From the cell containing the given text, extract its center point as [x, y] coordinate. 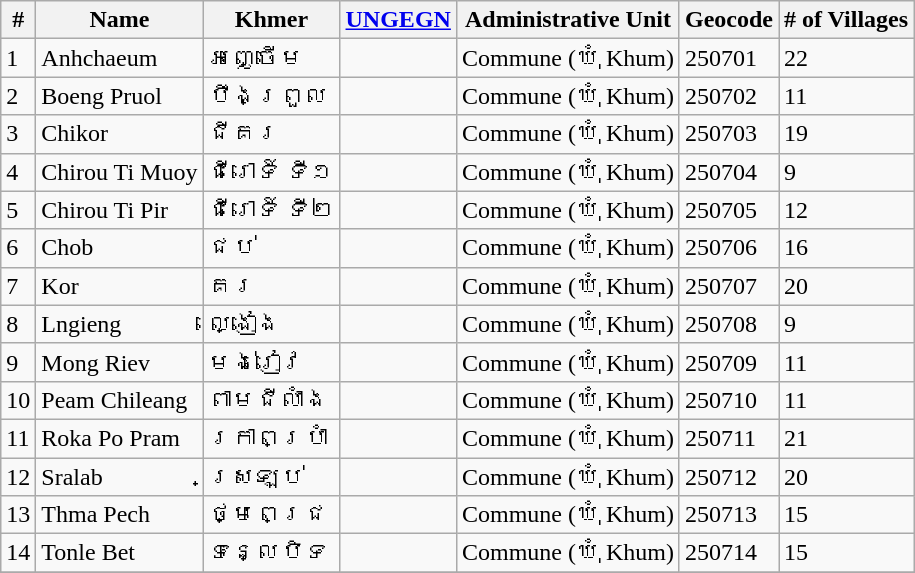
250702 [728, 96]
Chirou Ti Muoy [120, 172]
14 [18, 553]
រកាពប្រាំ [272, 438]
250712 [728, 477]
ពាមជីលាំង [272, 400]
6 [18, 248]
250705 [728, 210]
4 [18, 172]
250709 [728, 362]
Khmer [272, 20]
250711 [728, 438]
Chirou Ti Pir [120, 210]
8 [18, 324]
Chob [120, 248]
Tonle Bet [120, 553]
250706 [728, 248]
ស្រឡប់ [272, 477]
3 [18, 134]
21 [846, 438]
13 [18, 515]
Roka Po Pram [120, 438]
250713 [728, 515]
250703 [728, 134]
5 [18, 210]
ជីរោទ៍ ទី១ [272, 172]
# of Villages [846, 20]
1 [18, 58]
22 [846, 58]
ជប់ [272, 248]
19 [846, 134]
Chikor [120, 134]
មង់រៀវ [272, 362]
Mong Riev [120, 362]
ល្ងៀង [272, 324]
250710 [728, 400]
ជីគរ [272, 134]
UNGEGN [398, 20]
250708 [728, 324]
គរ [272, 286]
16 [846, 248]
Lngieng [120, 324]
# [18, 20]
Thma Pech [120, 515]
Peam Chileang [120, 400]
250707 [728, 286]
ជីរោទ៍ ទី២ [272, 210]
Geocode [728, 20]
250704 [728, 172]
Sralab [120, 477]
Administrative Unit [568, 20]
Anhchaeum [120, 58]
អញ្ចើម [272, 58]
10 [18, 400]
2 [18, 96]
បឹងព្រួល [272, 96]
Kor [120, 286]
250714 [728, 553]
ទន្លេបិទ [272, 553]
ថ្មពេជ្រ [272, 515]
Boeng Pruol [120, 96]
Name [120, 20]
7 [18, 286]
250701 [728, 58]
